Locate the cell with the specified text and output its [X, Y] center coordinate. 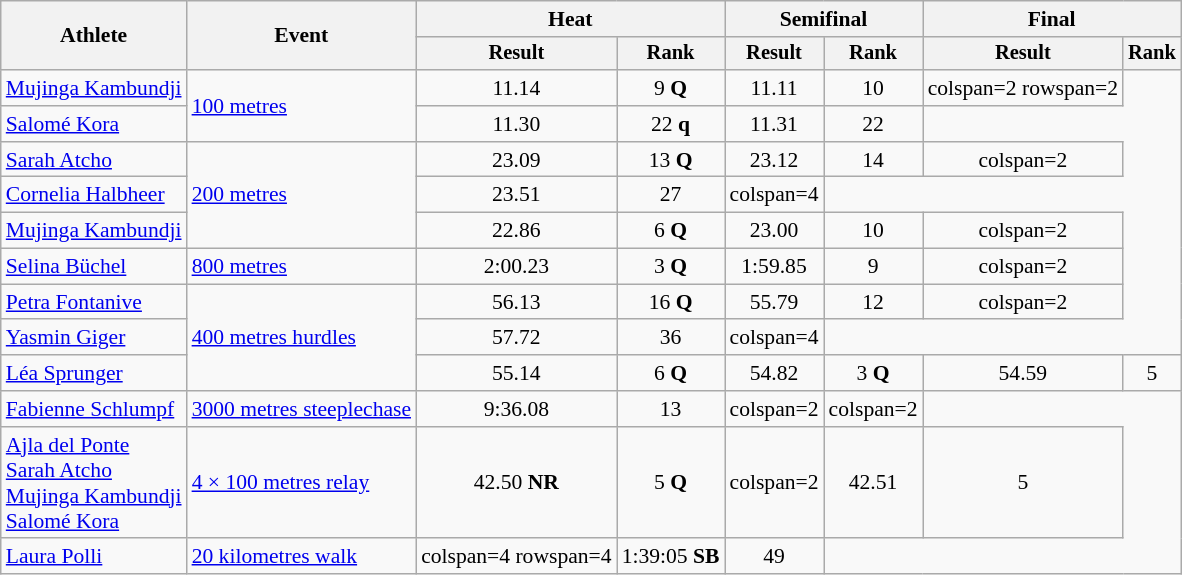
9 [874, 267]
14 [874, 160]
55.14 [516, 373]
11.31 [774, 124]
36 [671, 338]
49 [774, 557]
57.72 [516, 338]
11.14 [516, 88]
55.79 [774, 302]
2:00.23 [516, 267]
800 metres [302, 267]
22.86 [516, 231]
Athlete [94, 36]
100 metres [302, 106]
9 Q [671, 88]
13 Q [671, 160]
Petra Fontanive [94, 302]
42.51 [874, 483]
27 [671, 195]
16 Q [671, 302]
Fabienne Schlumpf [94, 409]
42.50 NR [516, 483]
Ajla del PonteSarah AtchoMujinga KambundjiSalomé Kora [94, 483]
23.00 [774, 231]
1:39:05 SB [671, 557]
Event [302, 36]
3000 metres steeplechase [302, 409]
Sarah Atcho [94, 160]
20 kilometres walk [302, 557]
23.12 [774, 160]
Cornelia Halbheer [94, 195]
Léa Sprunger [94, 373]
400 metres hurdles [302, 338]
23.09 [516, 160]
1:59.85 [774, 267]
5 Q [671, 483]
Laura Polli [94, 557]
colspan=2 rowspan=2 [1024, 88]
9:36.08 [516, 409]
54.59 [1024, 373]
4 × 100 metres relay [302, 483]
23.51 [516, 195]
11.30 [516, 124]
200 metres [302, 196]
12 [874, 302]
Final [1052, 19]
Selina Büchel [94, 267]
Heat [570, 19]
11.11 [774, 88]
colspan=4 rowspan=4 [516, 557]
Semifinal [823, 19]
54.82 [774, 373]
13 [671, 409]
56.13 [516, 302]
22 [874, 124]
Salomé Kora [94, 124]
Yasmin Giger [94, 338]
22 q [671, 124]
